Pinpoint the cell where the given text exists, returning its [X, Y] midpoint coordinate. 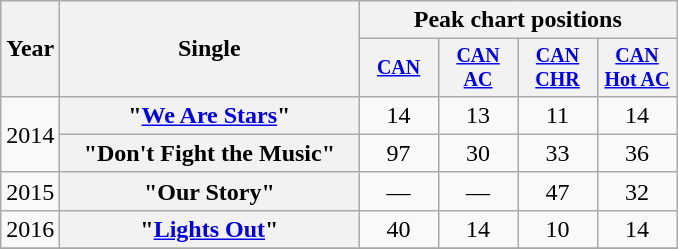
2014 [30, 134]
CAN [398, 68]
CAN CHR [558, 68]
CANHot AC [636, 68]
36 [636, 153]
47 [558, 191]
Single [210, 49]
"We Are Stars" [210, 115]
32 [636, 191]
40 [398, 229]
11 [558, 115]
"Don't Fight the Music" [210, 153]
10 [558, 229]
"Lights Out" [210, 229]
2016 [30, 229]
"Our Story" [210, 191]
33 [558, 153]
CANAC [478, 68]
2015 [30, 191]
30 [478, 153]
13 [478, 115]
Peak chart positions [518, 20]
Year [30, 49]
97 [398, 153]
